Find where the given text appears and provide that cell's center as (x, y) coordinate. 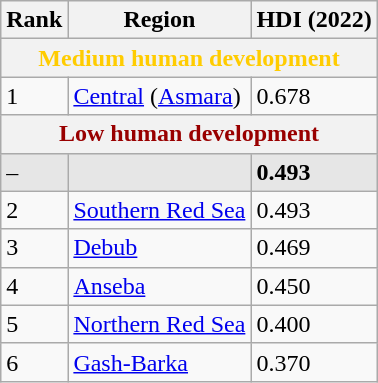
0.450 (314, 286)
Gash-Barka (160, 362)
0.370 (314, 362)
1 (34, 96)
3 (34, 248)
0.469 (314, 248)
2 (34, 210)
Low human development (190, 134)
0.400 (314, 324)
Region (160, 20)
Central (Asmara) (160, 96)
4 (34, 286)
5 (34, 324)
Debub (160, 248)
0.678 (314, 96)
Southern Red Sea (160, 210)
Medium human development (190, 58)
6 (34, 362)
Rank (34, 20)
HDI (2022) (314, 20)
Anseba (160, 286)
– (34, 172)
Northern Red Sea (160, 324)
